Pinpoint the cell where the given text exists, returning its [x, y] midpoint coordinate. 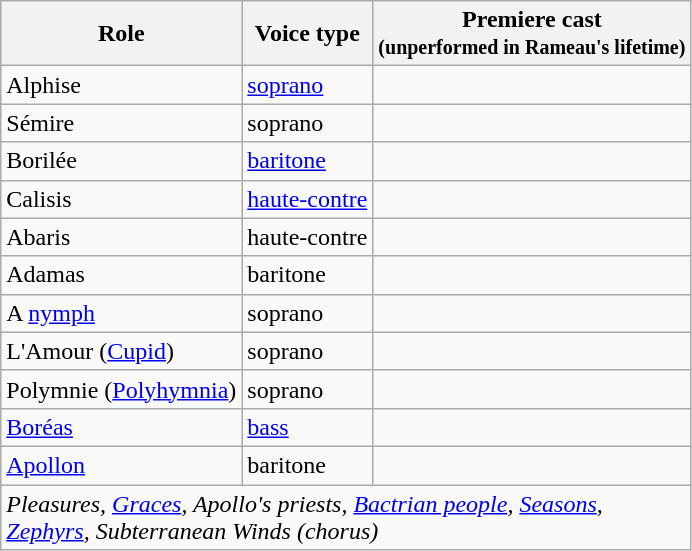
Abaris [122, 237]
Calisis [122, 199]
L'Amour (Cupid) [122, 351]
Alphise [122, 85]
Adamas [122, 275]
A nymph [122, 313]
Boréas [122, 427]
Polymnie (Polyhymnia) [122, 389]
Premiere cast(unperformed in Rameau's lifetime) [532, 34]
bass [308, 427]
Apollon [122, 465]
Sémire [122, 123]
Borilée [122, 161]
Role [122, 34]
Pleasures, Graces, Apollo's priests, Bactrian people, Seasons,Zephyrs, Subterranean Winds (chorus) [346, 516]
Voice type [308, 34]
